Determine the [X, Y] coordinate at the center of the cell enclosing the given text.  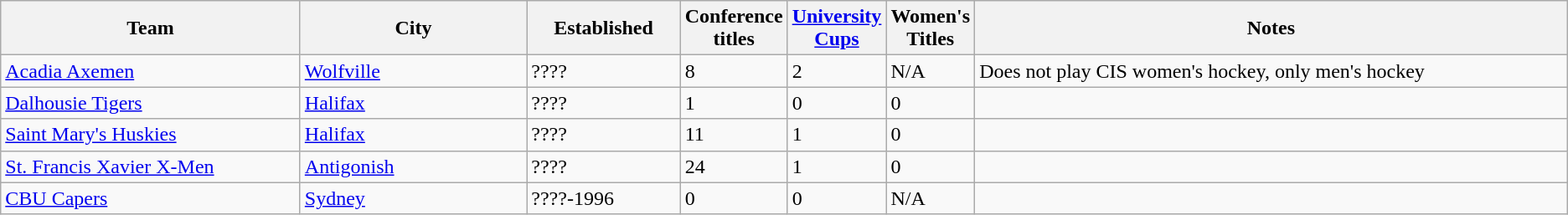
University Cups [837, 28]
Team [151, 28]
Does not play CIS women's hockey, only men's hockey [1271, 71]
Dalhousie Tigers [151, 103]
Acadia Axemen [151, 71]
CBU Capers [151, 198]
Wolfville [413, 71]
Antigonish [413, 166]
24 [734, 166]
Established [603, 28]
11 [734, 135]
Conference titles [734, 28]
2 [837, 71]
Notes [1271, 28]
Women's Titles [931, 28]
St. Francis Xavier X-Men [151, 166]
City [413, 28]
????-1996 [603, 198]
8 [734, 71]
Sydney [413, 198]
Saint Mary's Huskies [151, 135]
